Extract the (X, Y) coordinate from the center of the cell holding the provided text.  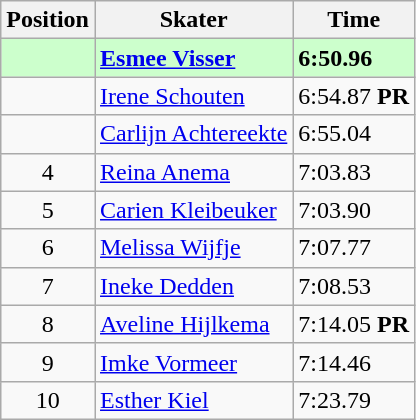
Imke Vormeer (193, 362)
Ineke Dedden (193, 286)
Esther Kiel (193, 400)
7:23.79 (354, 400)
Time (354, 20)
6:54.87 PR (354, 96)
10 (48, 400)
Position (48, 20)
Reina Anema (193, 172)
8 (48, 324)
7:03.90 (354, 210)
7 (48, 286)
Melissa Wijfje (193, 248)
7:14.05 PR (354, 324)
Carlijn Achtereekte (193, 134)
9 (48, 362)
6:55.04 (354, 134)
Esmee Visser (193, 58)
5 (48, 210)
7:14.46 (354, 362)
Aveline Hijlkema (193, 324)
7:07.77 (354, 248)
Carien Kleibeuker (193, 210)
Irene Schouten (193, 96)
4 (48, 172)
6 (48, 248)
6:50.96 (354, 58)
Skater (193, 20)
7:08.53 (354, 286)
7:03.83 (354, 172)
